Return the [X, Y] coordinate for the center point of the cell that contains the specified text.  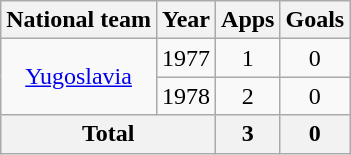
Total [108, 134]
2 [248, 96]
1977 [186, 58]
Yugoslavia [79, 77]
Goals [315, 20]
National team [79, 20]
1 [248, 58]
Year [186, 20]
1978 [186, 96]
Apps [248, 20]
3 [248, 134]
